Output the [X, Y] coordinate of the center of the cell containing the given text.  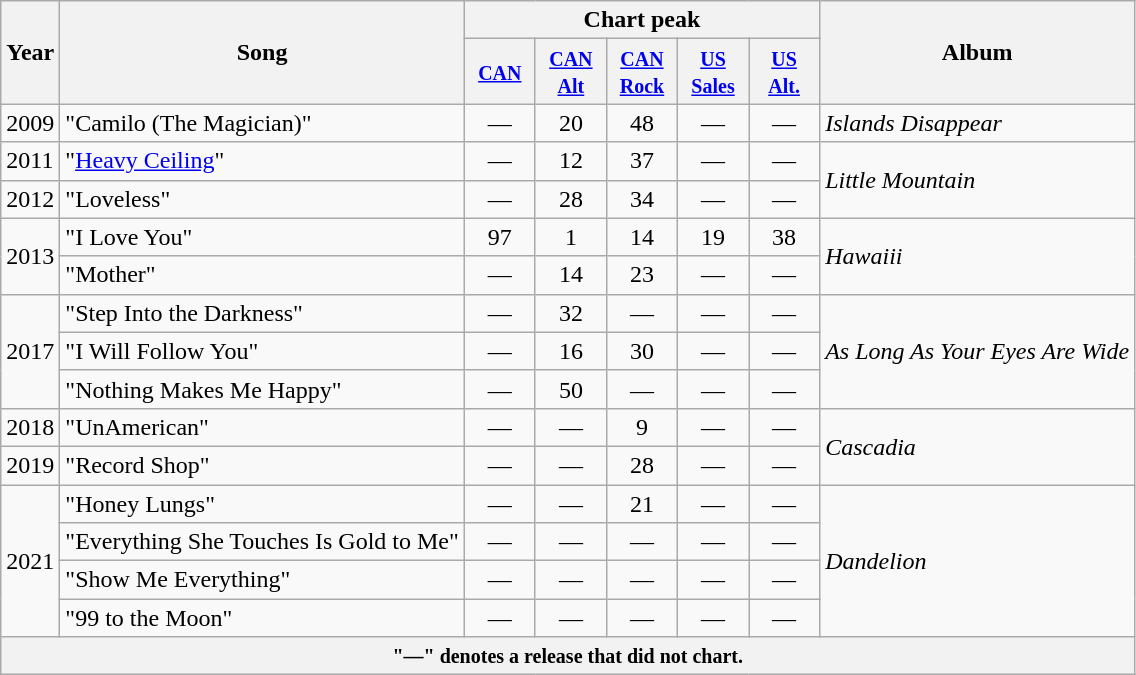
"Honey Lungs" [262, 503]
2009 [30, 123]
12 [570, 161]
Hawaiii [978, 256]
Album [978, 52]
"Camilo (The Magician)" [262, 123]
19 [712, 237]
2017 [30, 351]
"Heavy Ceiling" [262, 161]
As Long As Your Eyes Are Wide [978, 351]
Little Mountain [978, 180]
"Mother" [262, 275]
38 [784, 237]
23 [642, 275]
97 [500, 237]
2012 [30, 199]
"99 to the Moon" [262, 618]
2019 [30, 465]
Song [262, 52]
Year [30, 52]
2013 [30, 256]
32 [570, 313]
Islands Disappear [978, 123]
1 [570, 237]
48 [642, 123]
USSales [712, 72]
CAN [500, 72]
2011 [30, 161]
"Step Into the Darkness" [262, 313]
20 [570, 123]
Chart peak [642, 20]
Dandelion [978, 560]
USAlt. [784, 72]
50 [570, 389]
"I Will Follow You" [262, 351]
Cascadia [978, 446]
34 [642, 199]
16 [570, 351]
37 [642, 161]
"Nothing Makes Me Happy" [262, 389]
21 [642, 503]
9 [642, 427]
"Show Me Everything" [262, 580]
2021 [30, 560]
"I Love You" [262, 237]
"Everything She Touches Is Gold to Me" [262, 542]
"—" denotes a release that did not chart. [568, 656]
CANAlt [570, 72]
CANRock [642, 72]
"Record Shop" [262, 465]
"UnAmerican" [262, 427]
30 [642, 351]
2018 [30, 427]
"Loveless" [262, 199]
